Pinpoint the cell where the given text exists, returning its (x, y) midpoint coordinate. 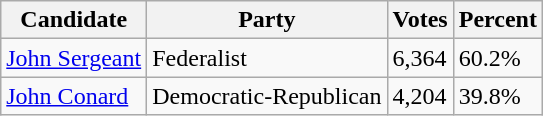
Candidate (74, 20)
John Sergeant (74, 58)
Democratic-Republican (267, 96)
Percent (498, 20)
Party (267, 20)
John Conard (74, 96)
Votes (420, 20)
6,364 (420, 58)
Federalist (267, 58)
60.2% (498, 58)
39.8% (498, 96)
4,204 (420, 96)
